Provide the [x, y] coordinate of the cell's center where the given text is located.  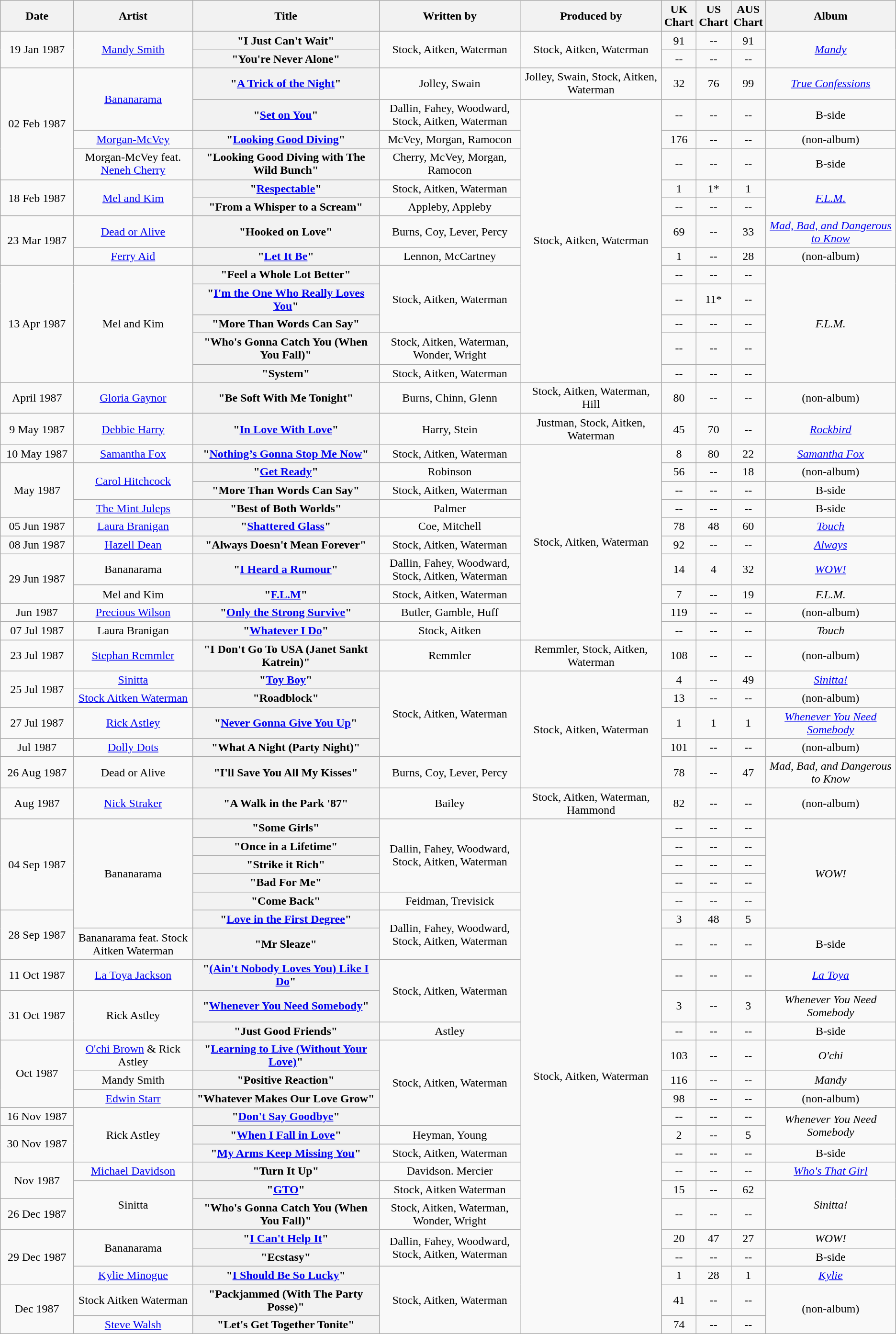
Who's That Girl [830, 1171]
Bananarama feat. Stock Aitken Waterman [133, 944]
2 [679, 1135]
"Bad For Me" [286, 883]
"I'm the One Who Really Loves You" [286, 299]
10 May 1987 [37, 454]
Edwin Starr [133, 1099]
"Be Soft With Me Tonight" [286, 398]
92 [679, 545]
31 Oct 1987 [37, 1015]
05 Jun 1987 [37, 527]
Butler, Gamble, Huff [450, 612]
Kylie Minogue [133, 1275]
Written by [450, 16]
119 [679, 612]
"Looking Good Diving" [286, 139]
70 [714, 429]
25 Jul 1987 [37, 689]
April 1987 [37, 398]
Jolley, Swain [450, 83]
Carol Hitchcock [133, 481]
22 [748, 454]
Stock, Aitken Waterman [450, 1189]
108 [679, 655]
Burns, Chinn, Glenn [450, 398]
"Toy Boy" [286, 680]
"Turn It Up" [286, 1171]
Jolley, Swain, Stock, Aitken, Waterman [591, 83]
"Set on You" [286, 115]
02 Feb 1987 [37, 123]
"GTO" [286, 1189]
"Get Ready" [286, 472]
56 [679, 472]
Stephan Remmler [133, 655]
Date [37, 16]
82 [679, 803]
Lennon, McCartney [450, 256]
11 Oct 1987 [37, 975]
"Whatever Makes Our Love Grow" [286, 1099]
"What A Night (Party Night)" [286, 748]
"Looking Good Diving with The Wild Bunch" [286, 164]
Title [286, 16]
99 [748, 83]
Always [830, 545]
9 May 1987 [37, 429]
US Chart [714, 16]
Nick Straker [133, 803]
"Love in the First Degree" [286, 919]
AUS Chart [748, 16]
176 [679, 139]
76 [714, 83]
116 [679, 1080]
"You're Never Alone" [286, 59]
"System" [286, 373]
11* [714, 299]
14 [679, 570]
La Toya Jackson [133, 975]
Debbie Harry [133, 429]
"Don't Say Goodbye" [286, 1117]
29 Jun 1987 [37, 578]
29 Dec 1987 [37, 1257]
08 Jun 1987 [37, 545]
98 [679, 1099]
Produced by [591, 16]
McVey, Morgan, Ramocon [450, 139]
30 Nov 1987 [37, 1144]
Hazell Dean [133, 545]
Kylie [830, 1275]
19 [748, 594]
"A Walk in the Park '87" [286, 803]
"Always Doesn't Mean Forever" [286, 545]
69 [679, 232]
"Feel a Whole Lot Better" [286, 274]
Ferry Aid [133, 256]
"Packjammed (With The Party Posse)" [286, 1300]
"Some Girls" [286, 828]
60 [748, 527]
La Toya [830, 975]
26 Aug 1987 [37, 773]
Cherry, McVey, Morgan, Ramocon [450, 164]
27 Jul 1987 [37, 723]
"Whatever I Do" [286, 630]
"A Trick of the Night" [286, 83]
101 [679, 748]
23 Jul 1987 [37, 655]
"F.L.M" [286, 594]
"Hooked on Love" [286, 232]
"From a Whisper to a Scream" [286, 207]
62 [748, 1189]
"Only the Strong Survive" [286, 612]
Album [830, 16]
"Ecstasy" [286, 1257]
"Strike it Rich" [286, 864]
Heyman, Young [450, 1135]
33 [748, 232]
23 Mar 1987 [37, 240]
13 [679, 698]
Morgan-McVey feat. Neneh Cherry [133, 164]
18 [748, 472]
04 Sep 1987 [37, 864]
"Come Back" [286, 901]
103 [679, 1056]
Steve Walsh [133, 1324]
18 Feb 1987 [37, 198]
Harry, Stein [450, 429]
"When I Fall in Love" [286, 1135]
Feidman, Trevisick [450, 901]
1* [714, 189]
"Just Good Friends" [286, 1031]
Stock, Aitken [450, 630]
"Learning to Live (Without Your Love)" [286, 1056]
Stock, Aitken, Waterman, Hammond [591, 803]
Robinson [450, 472]
Morgan-McVey [133, 139]
Artist [133, 16]
"Positive Reaction" [286, 1080]
"Nothing’s Gonna Stop Me Now" [286, 454]
"I Can't Help It" [286, 1239]
"Best of Both Worlds" [286, 508]
Bailey [450, 803]
"Let's Get Together Tonite" [286, 1324]
"Never Gonna Give You Up" [286, 723]
20 [679, 1239]
Remmler, Stock, Aitken, Waterman [591, 655]
"Mr Sleaze" [286, 944]
Appleby, Appleby [450, 207]
Precious Wilson [133, 612]
7 [679, 594]
"Respectable" [286, 189]
The Mint Juleps [133, 508]
26 Dec 1987 [37, 1214]
"I Heard a Rumour" [286, 570]
Coe, Mitchell [450, 527]
Dec 1987 [37, 1309]
"(Ain't Nobody Loves You) Like I Do" [286, 975]
Davidson. Mercier [450, 1171]
Justman, Stock, Aitken, Waterman [591, 429]
"Roadblock" [286, 698]
Palmer [450, 508]
45 [679, 429]
"I Should Be So Lucky" [286, 1275]
27 [748, 1239]
41 [679, 1300]
O'chi [830, 1056]
Astley [450, 1031]
"I Don't Go To USA (Janet Sankt Katrein)" [286, 655]
"Once in a Lifetime" [286, 846]
Oct 1987 [37, 1074]
49 [748, 680]
16 Nov 1987 [37, 1117]
Gloria Gaynor [133, 398]
"In Love With Love" [286, 429]
Dolly Dots [133, 748]
Michael Davidson [133, 1171]
Aug 1987 [37, 803]
Remmler [450, 655]
15 [679, 1189]
Nov 1987 [37, 1180]
Jul 1987 [37, 748]
74 [679, 1324]
"I'll Save You All My Kisses" [286, 773]
UK Chart [679, 16]
May 1987 [37, 490]
Jun 1987 [37, 612]
"I Just Can't Wait" [286, 41]
28 Sep 1987 [37, 934]
"My Arms Keep Missing You" [286, 1153]
13 Apr 1987 [37, 324]
Stock, Aitken, Waterman, Hill [591, 398]
Rockbird [830, 429]
"Let It Be" [286, 256]
19 Jan 1987 [37, 50]
"Whenever You Need Somebody" [286, 1006]
O'chi Brown & Rick Astley [133, 1056]
"Shattered Glass" [286, 527]
07 Jul 1987 [37, 630]
True Confessions [830, 83]
8 [679, 454]
